Extract the [X, Y] coordinate from the center of the cell holding the provided text.  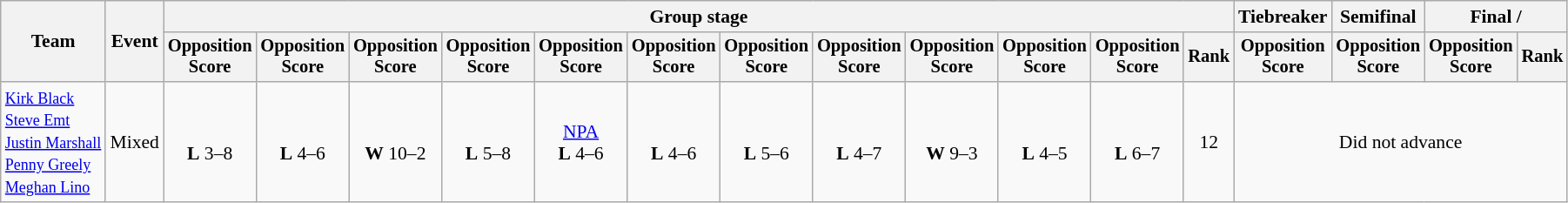
Team [54, 42]
L 4–7 [860, 142]
Tiebreaker [1283, 17]
Did not advance [1401, 142]
W 10–2 [395, 142]
12 [1209, 142]
L 3–8 [211, 142]
L 5–6 [766, 142]
W 9–3 [952, 142]
L 4–5 [1044, 142]
Semifinal [1378, 17]
L 6–7 [1138, 142]
NPA L 4–6 [581, 142]
Final / [1496, 17]
Event [134, 42]
L 5–8 [489, 142]
Group stage [699, 17]
Kirk BlackSteve EmtJustin MarshallPenny GreelyMeghan Lino [54, 142]
Mixed [134, 142]
